Scan for the cell matching the given text and deliver its [X, Y] coordinate at center. 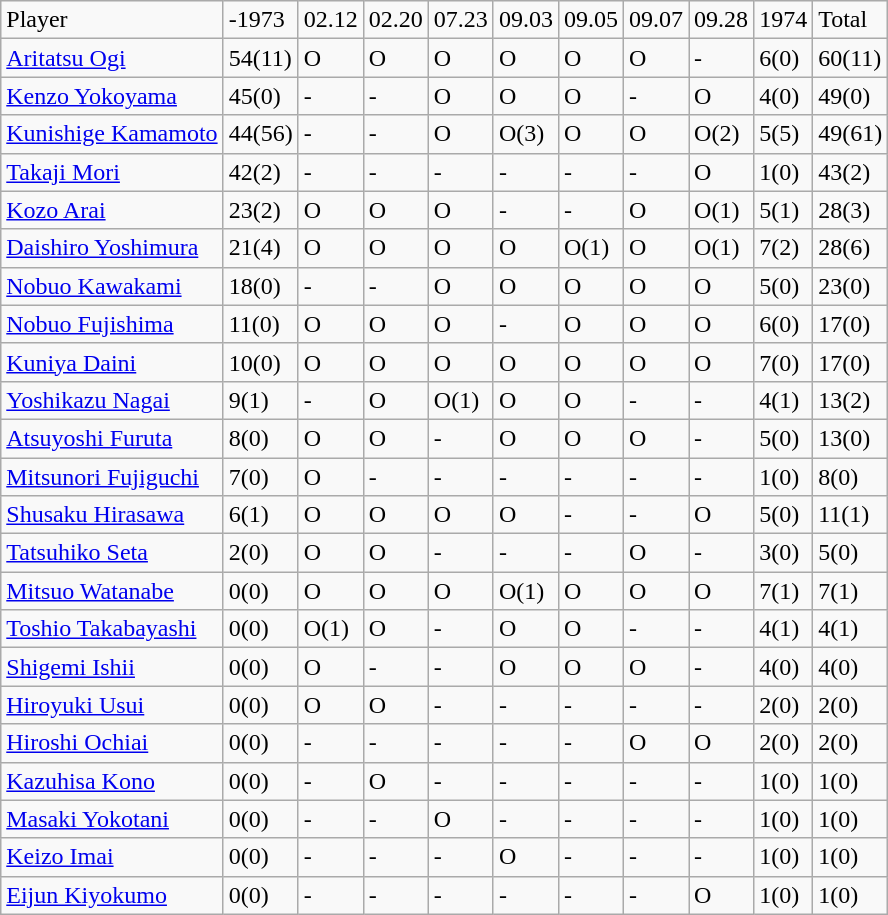
Tatsuhiko Seta [112, 553]
6(1) [260, 515]
Kunishige Kamamoto [112, 134]
7(2) [784, 248]
9(1) [260, 400]
49(61) [850, 134]
09.28 [722, 20]
Kuniya Daini [112, 362]
O(2) [722, 134]
09.05 [590, 20]
43(2) [850, 172]
Shigemi Ishii [112, 667]
02.20 [396, 20]
-1973 [260, 20]
13(0) [850, 438]
Kozo Arai [112, 210]
54(11) [260, 58]
Mitsuo Watanabe [112, 591]
Hiroshi Ochiai [112, 743]
Toshio Takabayashi [112, 629]
Yoshikazu Nagai [112, 400]
02.12 [330, 20]
09.03 [526, 20]
23(0) [850, 286]
21(4) [260, 248]
Masaki Yokotani [112, 819]
3(0) [784, 553]
Nobuo Kawakami [112, 286]
13(2) [850, 400]
Atsuyoshi Furuta [112, 438]
Player [112, 20]
10(0) [260, 362]
Eijun Kiyokumo [112, 895]
Kazuhisa Kono [112, 781]
Kenzo Yokoyama [112, 96]
28(6) [850, 248]
28(3) [850, 210]
49(0) [850, 96]
Nobuo Fujishima [112, 324]
Daishiro Yoshimura [112, 248]
Takaji Mori [112, 172]
Mitsunori Fujiguchi [112, 477]
23(2) [260, 210]
5(5) [784, 134]
44(56) [260, 134]
Total [850, 20]
09.07 [656, 20]
11(0) [260, 324]
18(0) [260, 286]
42(2) [260, 172]
07.23 [460, 20]
Shusaku Hirasawa [112, 515]
45(0) [260, 96]
Keizo Imai [112, 857]
60(11) [850, 58]
5(1) [784, 210]
11(1) [850, 515]
1974 [784, 20]
O(3) [526, 134]
Hiroyuki Usui [112, 705]
Aritatsu Ogi [112, 58]
